Output the [X, Y] coordinate of the center of the cell containing the given text.  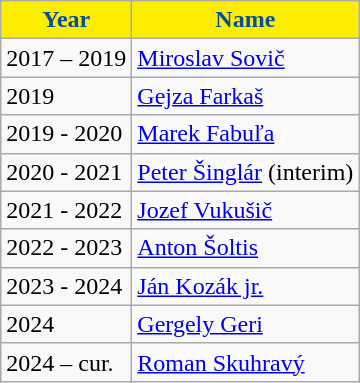
Gergely Geri [246, 324]
Peter Šinglár (interim) [246, 172]
Roman Skuhravý [246, 362]
2023 - 2024 [66, 286]
Miroslav Sovič [246, 58]
Marek Fabuľa [246, 134]
Jozef Vukušič [246, 210]
2024 [66, 324]
2020 - 2021 [66, 172]
Year [66, 20]
2024 – cur. [66, 362]
2019 - 2020 [66, 134]
2019 [66, 96]
2017 – 2019 [66, 58]
Anton Šoltis [246, 248]
2022 - 2023 [66, 248]
Gejza Farkaš [246, 96]
2021 - 2022 [66, 210]
Name [246, 20]
Ján Kozák jr. [246, 286]
